Locate the cell with the specified text and output its [x, y] center coordinate. 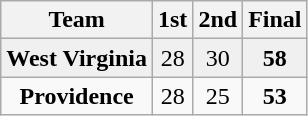
58 [275, 58]
West Virginia [77, 58]
1st [172, 20]
25 [218, 96]
30 [218, 58]
Final [275, 20]
2nd [218, 20]
Providence [77, 96]
53 [275, 96]
Team [77, 20]
